Output the (x, y) coordinate of the center of the cell containing the given text.  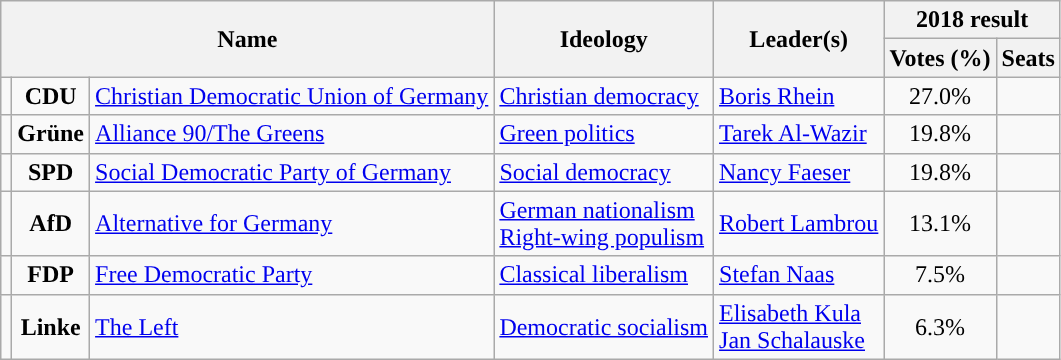
Alternative for Germany (292, 224)
Nancy Faeser (799, 172)
Name (248, 39)
The Left (292, 326)
Social democracy (604, 172)
Alliance 90/The Greens (292, 134)
Christian democracy (604, 96)
Free Democratic Party (292, 275)
Social Democratic Party of Germany (292, 172)
FDP (51, 275)
6.3% (940, 326)
Leader(s) (799, 39)
Robert Lambrou (799, 224)
Votes (%) (940, 58)
Elisabeth KulaJan Schalauske (799, 326)
Tarek Al-Wazir (799, 134)
2018 result (972, 20)
Boris Rhein (799, 96)
SPD (51, 172)
German nationalismRight-wing populism (604, 224)
Democratic socialism (604, 326)
Linke (51, 326)
CDU (51, 96)
Grüne (51, 134)
Christian Democratic Union of Germany (292, 96)
AfD (51, 224)
27.0% (940, 96)
Ideology (604, 39)
Classical liberalism (604, 275)
7.5% (940, 275)
Stefan Naas (799, 275)
Green politics (604, 134)
13.1% (940, 224)
Seats (1028, 58)
